Pinpoint the cell where the given text exists, returning its [X, Y] midpoint coordinate. 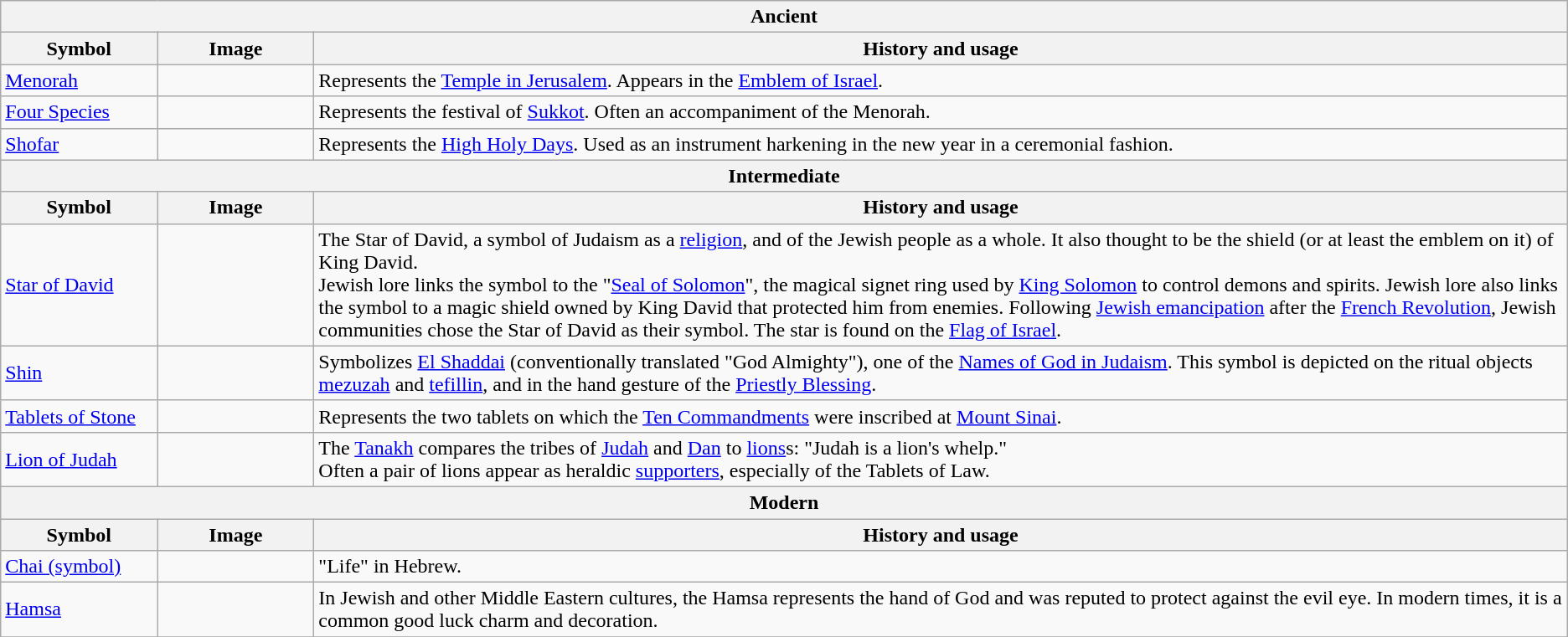
Modern [784, 502]
Tablets of Stone [79, 416]
Represents the festival of Sukkot. Often an accompaniment of the Menorah. [941, 112]
Shin [79, 373]
Shofar [79, 144]
Chai (symbol) [79, 567]
Lion of Judah [79, 459]
Four Species [79, 112]
Hamsa [79, 609]
Ancient [784, 17]
Intermediate [784, 176]
Represents the Temple in Jerusalem. Appears in the Emblem of Israel. [941, 80]
Represents the two tablets on which the Ten Commandments were inscribed at Mount Sinai. [941, 416]
"Life" in Hebrew. [941, 567]
Star of David [79, 285]
Menorah [79, 80]
Represents the High Holy Days. Used as an instrument harkening in the new year in a ceremonial fashion. [941, 144]
